Search for the cell housing the specified text and yield its [X, Y] center coordinate. 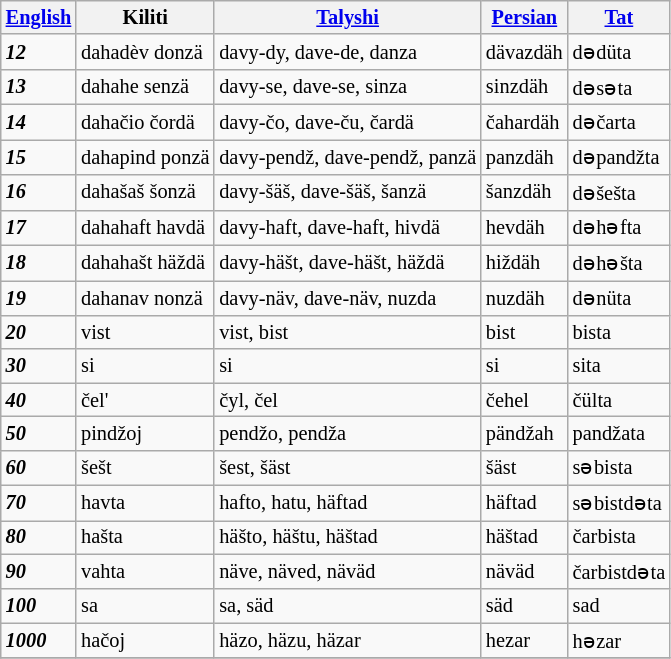
sa [145, 606]
dahapind ponzä [145, 156]
dəhəšta [619, 262]
vahta [145, 572]
dahahašt häždä [145, 262]
100 [38, 606]
hafto, hatu, häftad [348, 502]
häftad [524, 502]
bista [619, 332]
pindžoj [145, 433]
näve, näved, näväd [348, 572]
šanzdäh [524, 192]
50 [38, 433]
hašta [145, 537]
davy-čo, dave-ču, čardä [348, 122]
14 [38, 122]
dahahaft havdä [145, 228]
häšto, häštu, häštad [348, 537]
näväd [524, 572]
13 [38, 86]
20 [38, 332]
Talyshi [348, 17]
1000 [38, 640]
dəsəta [619, 86]
vist [145, 332]
pandžata [619, 433]
vist, bist [348, 332]
bist [524, 332]
čarbista [619, 537]
30 [38, 366]
40 [38, 400]
davy-haft, dave-haft, hivdä [348, 228]
čarbistdəta [619, 572]
davy-näv, dave-näv, nuzda [348, 298]
70 [38, 502]
Tat [619, 17]
60 [38, 468]
čehel [524, 400]
dəpandžta [619, 156]
English [38, 17]
12 [38, 52]
häzo, häzu, häzar [348, 640]
čyl, čel [348, 400]
šešt [145, 468]
Persian [524, 17]
dahahe senzä [145, 86]
18 [38, 262]
dəhəfta [619, 228]
sinzdäh [524, 86]
nuzdäh [524, 298]
davy-se, dave-se, sinza [348, 86]
panzdäh [524, 156]
davy-häšt, dave-häšt, häždä [348, 262]
dəčarta [619, 122]
dəšešta [619, 192]
pendžo, pendža [348, 433]
80 [38, 537]
sad [619, 606]
dahanav nonzä [145, 298]
davy-šäš, dave-šäš, šanzä [348, 192]
hevdäh [524, 228]
sa, säd [348, 606]
15 [38, 156]
16 [38, 192]
17 [38, 228]
čahardäh [524, 122]
Kiliti [145, 17]
šäst [524, 468]
čel' [145, 400]
dənüta [619, 298]
səbistdəta [619, 502]
šest, šäst [348, 468]
pändžah [524, 433]
čülta [619, 400]
90 [38, 572]
dədüta [619, 52]
sita [619, 366]
havta [145, 502]
hezar [524, 640]
səbista [619, 468]
häštad [524, 537]
davy-dy, dave-de, danza [348, 52]
həzar [619, 640]
säd [524, 606]
hačoj [145, 640]
dahašaš šonzä [145, 192]
dahadèv donzä [145, 52]
hiždäh [524, 262]
19 [38, 298]
dahačio čordä [145, 122]
dävazdäh [524, 52]
davy-pendž, dave-pendž, panzä [348, 156]
